Scan for the cell matching the given text and deliver its [X, Y] coordinate at center. 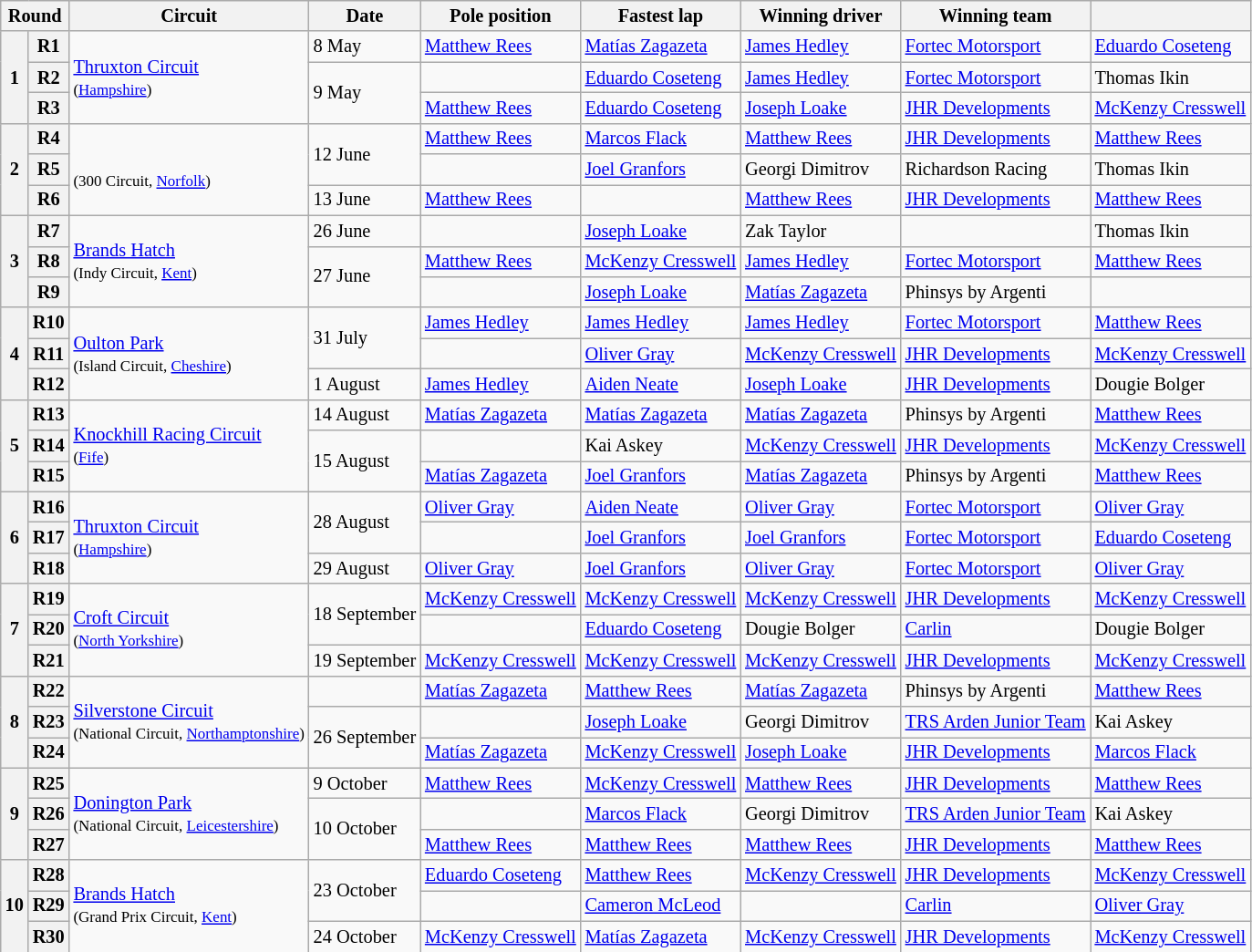
Donington Park(National Circuit, Leicestershire) [190, 813]
6 [15, 538]
R3 [49, 108]
(300 Circuit, Norfolk) [190, 170]
Oulton Park(Island Circuit, Cheshire) [190, 354]
18 September [365, 615]
R8 [49, 262]
R10 [49, 323]
3 [15, 261]
Zak Taylor [821, 231]
R5 [49, 170]
23 October [365, 890]
29 August [365, 568]
Brands Hatch(Indy Circuit, Kent) [190, 261]
R15 [49, 476]
R1 [49, 47]
13 June [365, 200]
Croft Circuit(North Yorkshire) [190, 629]
Cameron McLeod [661, 905]
26 September [365, 737]
Winning driver [821, 16]
R21 [49, 660]
R2 [49, 78]
2 [15, 170]
R29 [49, 905]
R30 [49, 936]
Date [365, 16]
9 May [365, 93]
R6 [49, 200]
28 August [365, 522]
4 [15, 354]
R7 [49, 231]
9 [15, 813]
9 October [365, 783]
R9 [49, 292]
Circuit [190, 16]
Pole position [501, 16]
26 June [365, 231]
27 June [365, 277]
Fastest lap [661, 16]
Knockhill Racing Circuit(Fife) [190, 445]
7 [15, 629]
8 May [365, 47]
12 June [365, 153]
R20 [49, 629]
R17 [49, 537]
Brands Hatch(Grand Prix Circuit, Kent) [190, 906]
10 [15, 906]
Silverstone Circuit(National Circuit, Northamptonshire) [190, 722]
R22 [49, 691]
R18 [49, 568]
R13 [49, 415]
R12 [49, 384]
R24 [49, 752]
R11 [49, 354]
R26 [49, 813]
1 August [365, 384]
Winning team [996, 16]
31 July [365, 337]
Richardson Racing [996, 170]
1 [15, 77]
R23 [49, 721]
14 August [365, 415]
R4 [49, 139]
R16 [49, 507]
10 October [365, 828]
R19 [49, 599]
8 [15, 722]
R14 [49, 446]
R28 [49, 875]
Round [35, 16]
19 September [365, 660]
R25 [49, 783]
5 [15, 445]
24 October [365, 936]
R27 [49, 844]
15 August [365, 461]
